Return the (x, y) coordinate for the center point of the cell that contains the specified text.  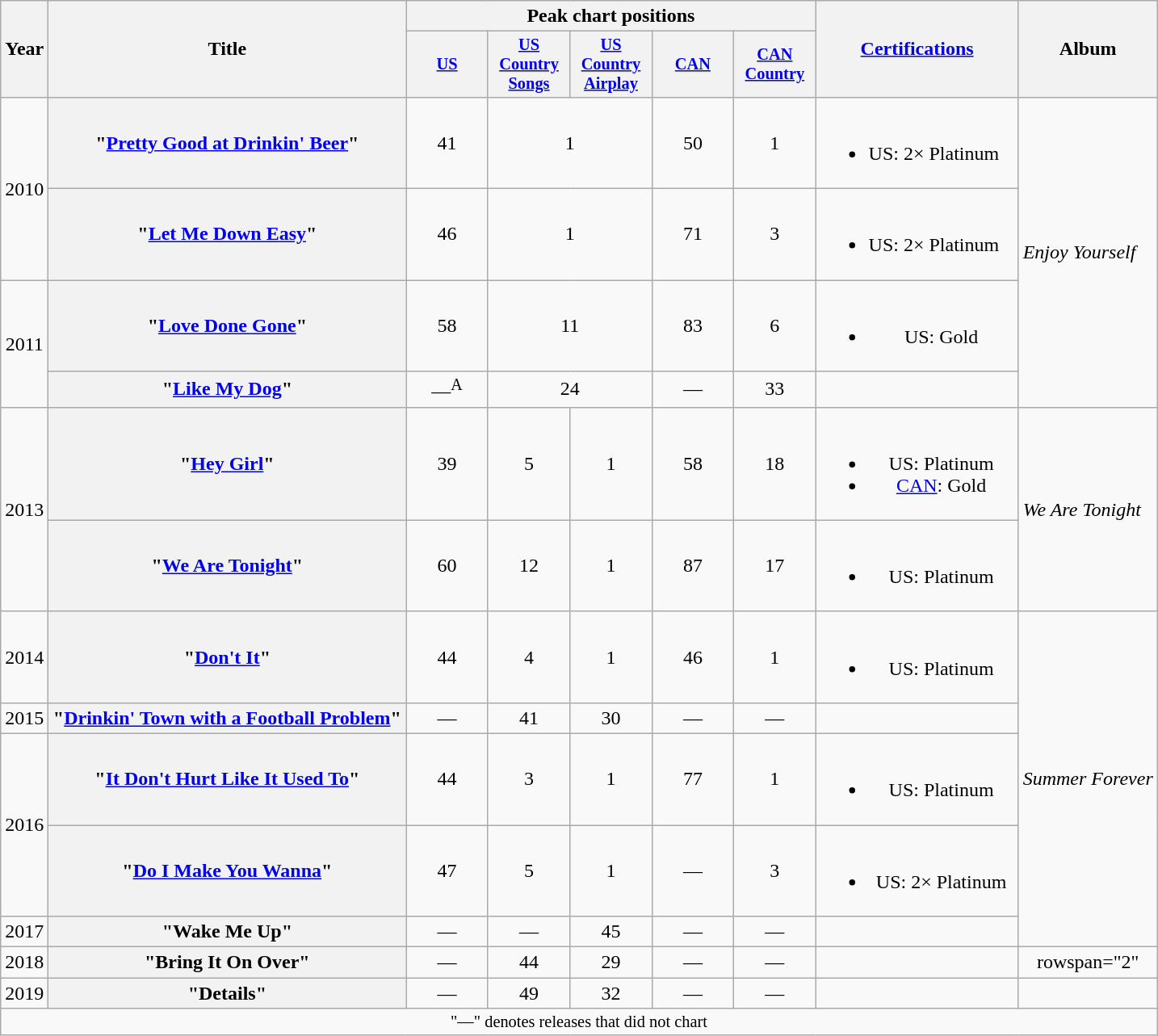
32 (610, 993)
US Country Songs (528, 65)
2018 (24, 963)
33 (775, 389)
4 (528, 657)
"Details" (228, 993)
"Do I Make You Wanna" (228, 870)
60 (447, 565)
"—" denotes releases that did not chart (579, 1022)
39 (447, 463)
12 (528, 565)
"Drinkin' Town with a Football Problem" (228, 718)
6 (775, 326)
US Country Airplay (610, 65)
45 (610, 932)
"We Are Tonight" (228, 565)
CAN (693, 65)
29 (610, 963)
—A (447, 389)
2010 (24, 188)
Peak chart positions (610, 16)
"Wake Me Up" (228, 932)
Certifications (917, 49)
18 (775, 463)
"Let Me Down Easy" (228, 234)
2015 (24, 718)
Summer Forever (1088, 778)
Title (228, 49)
"Hey Girl" (228, 463)
"It Don't Hurt Like It Used To" (228, 778)
Enjoy Yourself (1088, 252)
2019 (24, 993)
71 (693, 234)
30 (610, 718)
17 (775, 565)
2014 (24, 657)
CAN Country (775, 65)
2011 (24, 344)
"Love Done Gone" (228, 326)
47 (447, 870)
24 (570, 389)
US: PlatinumCAN: Gold (917, 463)
87 (693, 565)
US: Gold (917, 326)
US (447, 65)
"Like My Dog" (228, 389)
77 (693, 778)
Year (24, 49)
49 (528, 993)
rowspan="2" (1088, 963)
"Pretty Good at Drinkin' Beer" (228, 142)
50 (693, 142)
Album (1088, 49)
11 (570, 326)
2017 (24, 932)
"Bring It On Over" (228, 963)
2013 (24, 509)
"Don't It" (228, 657)
83 (693, 326)
2016 (24, 824)
We Are Tonight (1088, 509)
